Detect which cell encompasses the target text, then output its [x, y] center coordinate. 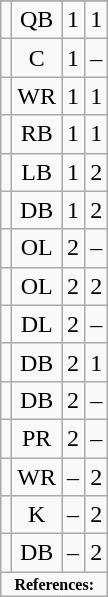
PR [37, 438]
K [37, 515]
DL [37, 324]
LB [37, 172]
RB [37, 134]
C [37, 58]
References: [54, 584]
QB [37, 20]
